Return the (x, y) coordinate for the center point of the cell that contains the specified text.  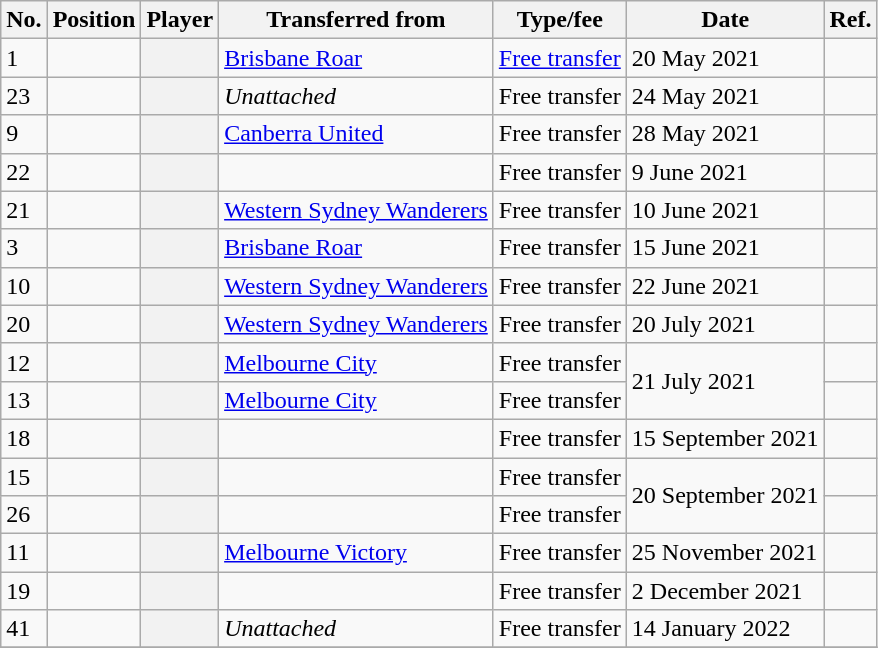
3 (24, 248)
14 January 2022 (725, 629)
Melbourne Victory (356, 553)
2 December 2021 (725, 591)
19 (24, 591)
Position (94, 20)
15 June 2021 (725, 248)
21 (24, 210)
Transferred from (356, 20)
22 (24, 172)
Date (725, 20)
26 (24, 515)
41 (24, 629)
20 (24, 324)
18 (24, 438)
Type/fee (560, 20)
20 September 2021 (725, 496)
11 (24, 553)
20 May 2021 (725, 58)
15 (24, 477)
23 (24, 96)
28 May 2021 (725, 134)
20 July 2021 (725, 324)
12 (24, 362)
9 June 2021 (725, 172)
No. (24, 20)
10 June 2021 (725, 210)
22 June 2021 (725, 286)
Canberra United (356, 134)
10 (24, 286)
24 May 2021 (725, 96)
Player (180, 20)
9 (24, 134)
15 September 2021 (725, 438)
13 (24, 400)
1 (24, 58)
21 July 2021 (725, 381)
Ref. (850, 20)
25 November 2021 (725, 553)
